Scan for the cell matching the given text and deliver its (X, Y) coordinate at center. 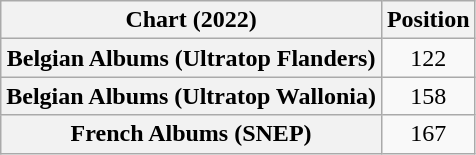
Position (428, 20)
122 (428, 58)
158 (428, 96)
Chart (2022) (192, 20)
Belgian Albums (Ultratop Flanders) (192, 58)
French Albums (SNEP) (192, 134)
Belgian Albums (Ultratop Wallonia) (192, 96)
167 (428, 134)
